Identify which cell holds the provided text, then report its [x, y] central coordinate. 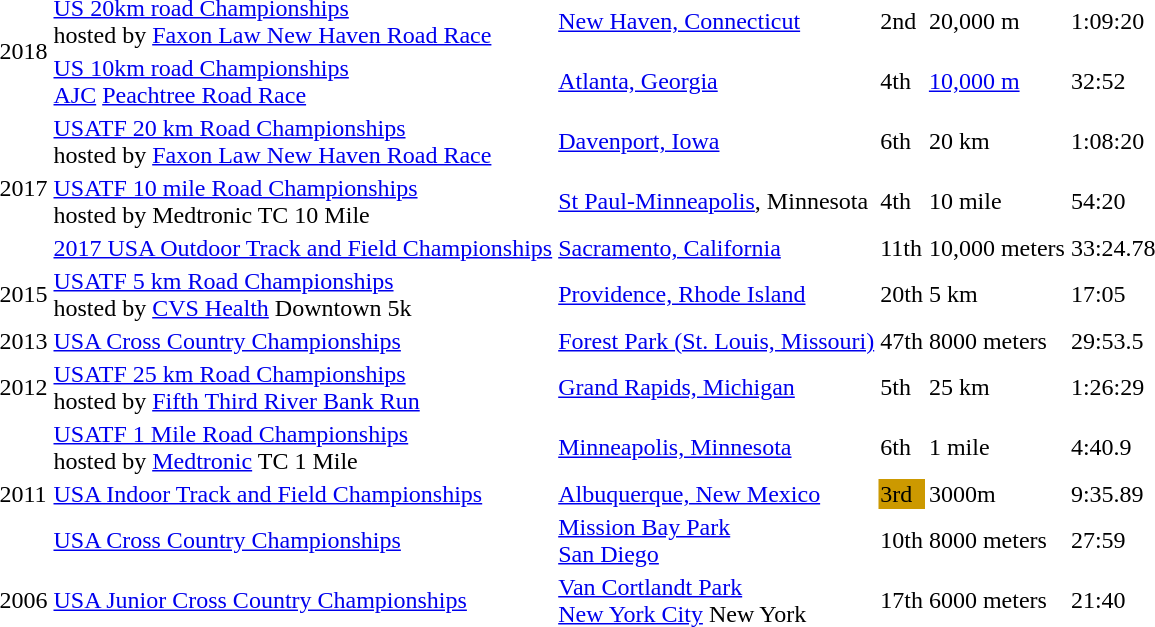
20 km [996, 142]
USATF 1 Mile Road Championships hosted by Medtronic TC 1 Mile [303, 448]
Sacramento, California [716, 248]
10 mile [996, 202]
USA Indoor Track and Field Championships [303, 494]
Mission Bay ParkSan Diego [716, 540]
Atlanta, Georgia [716, 82]
St Paul-Minneapolis, Minnesota [716, 202]
3rd [902, 494]
USATF 10 mile Road Championships hosted by Medtronic TC 10 Mile [303, 202]
1 mile [996, 448]
Providence, Rhode Island [716, 294]
10th [902, 540]
US 10km road ChampionshipsAJC Peachtree Road Race [303, 82]
10,000 meters [996, 248]
Minneapolis, Minnesota [716, 448]
10,000 m [996, 82]
25 km [996, 388]
Grand Rapids, Michigan [716, 388]
3000m [996, 494]
2017 USA Outdoor Track and Field Championships [303, 248]
Forest Park (St. Louis, Missouri) [716, 341]
USATF 5 km Road Championships hosted by CVS Health Downtown 5k [303, 294]
5 km [996, 294]
USATF 20 km Road Championshipshosted by Faxon Law New Haven Road Race [303, 142]
20th [902, 294]
5th [902, 388]
Davenport, Iowa [716, 142]
USATF 25 km Road Championships hosted by Fifth Third River Bank Run [303, 388]
11th [902, 248]
Albuquerque, New Mexico [716, 494]
47th [902, 341]
